Pinpoint the cell where the given text exists, returning its (x, y) midpoint coordinate. 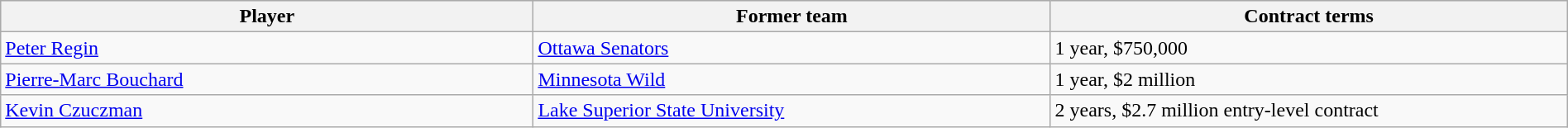
Former team (792, 17)
Contract terms (1308, 17)
2 years, $2.7 million entry-level contract (1308, 111)
Player (267, 17)
Ottawa Senators (792, 48)
Minnesota Wild (792, 79)
Pierre-Marc Bouchard (267, 79)
Kevin Czuczman (267, 111)
1 year, $750,000 (1308, 48)
Peter Regin (267, 48)
Lake Superior State University (792, 111)
1 year, $2 million (1308, 79)
